Pinpoint the cell where the given text exists, returning its [X, Y] midpoint coordinate. 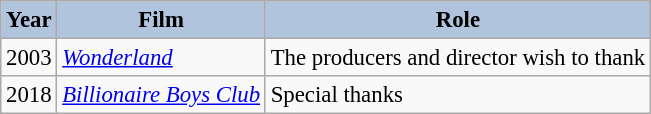
Wonderland [161, 58]
Year [29, 20]
Billionaire Boys Club [161, 95]
Film [161, 20]
2003 [29, 58]
Special thanks [458, 95]
Role [458, 20]
The producers and director wish to thank [458, 58]
2018 [29, 95]
